Detect which cell encompasses the target text, then output its [X, Y] center coordinate. 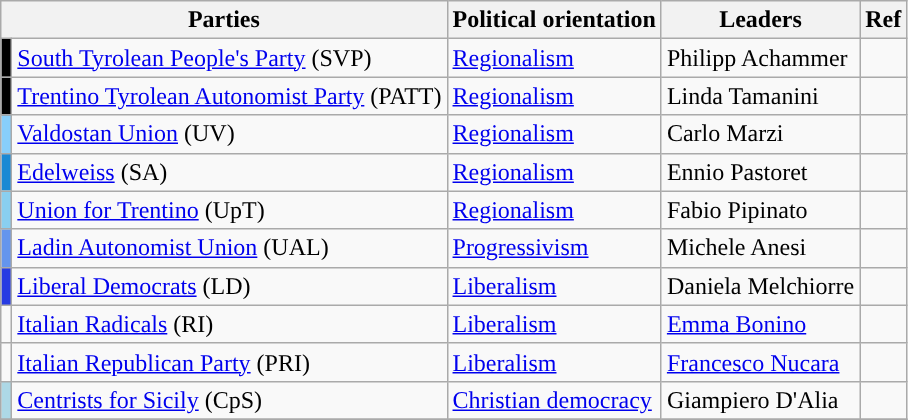
Edelweiss (SA) [230, 172]
Leaders [760, 20]
Italian Republican Party (PRI) [230, 362]
Emma Bonino [760, 324]
South Tyrolean People's Party (SVP) [230, 58]
Liberal Democrats (LD) [230, 286]
Centrists for Sicily (CpS) [230, 400]
Political orientation [554, 20]
Progressivism [554, 248]
Philipp Achammer [760, 58]
Carlo Marzi [760, 134]
Fabio Pipinato [760, 210]
Christian democracy [554, 400]
Parties [224, 20]
Valdostan Union (UV) [230, 134]
Trentino Tyrolean Autonomist Party (PATT) [230, 96]
Ref [884, 20]
Giampiero D'Alia [760, 400]
Ennio Pastoret [760, 172]
Francesco Nucara [760, 362]
Union for Trentino (UpT) [230, 210]
Michele Anesi [760, 248]
Italian Radicals (RI) [230, 324]
Ladin Autonomist Union (UAL) [230, 248]
Linda Tamanini [760, 96]
Daniela Melchiorre [760, 286]
